For the text-containing cell, return its midpoint in (X, Y) coordinate format. 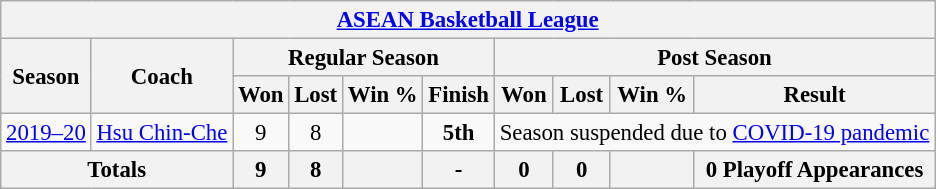
ASEAN Basketball League (468, 20)
Hsu Chin-Che (162, 133)
Regular Season (364, 58)
2019–20 (46, 133)
Season suspended due to COVID-19 pandemic (714, 133)
Result (814, 95)
0 Playoff Appearances (814, 170)
- (458, 170)
Post Season (714, 58)
Totals (117, 170)
5th (458, 133)
Season (46, 76)
Finish (458, 95)
Coach (162, 76)
